Search for the cell housing the specified text and yield its (x, y) center coordinate. 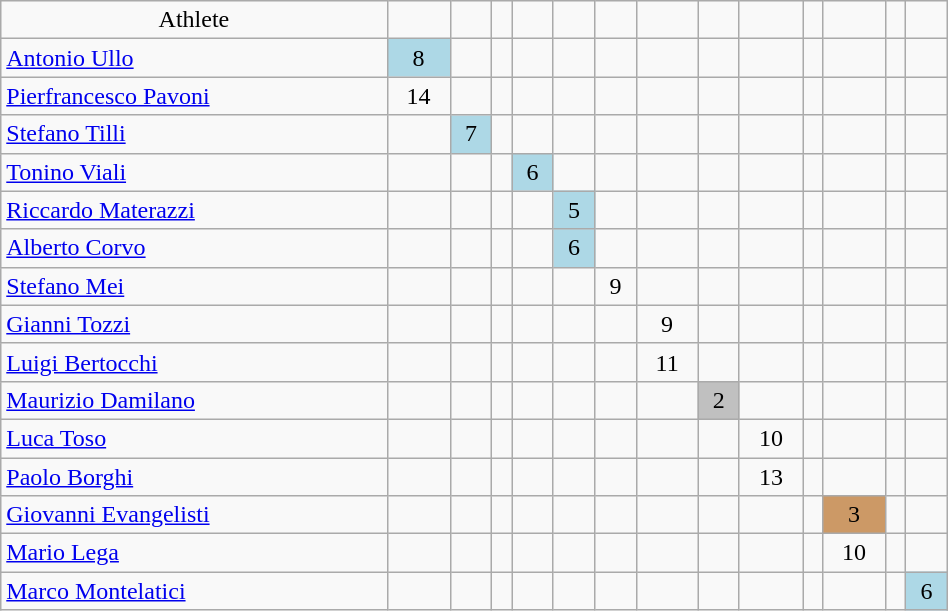
Tonino Viali (194, 172)
Luca Toso (194, 438)
11 (667, 362)
Maurizio Damilano (194, 400)
Gianni Tozzi (194, 324)
Stefano Tilli (194, 134)
Antonio Ullo (194, 58)
7 (471, 134)
2 (719, 400)
Pierfrancesco Pavoni (194, 96)
3 (854, 515)
5 (574, 210)
14 (418, 96)
Marco Montelatici (194, 591)
Stefano Mei (194, 286)
Mario Lega (194, 553)
Riccardo Materazzi (194, 210)
Paolo Borghi (194, 477)
13 (770, 477)
8 (418, 58)
Luigi Bertocchi (194, 362)
Athlete (194, 20)
Alberto Corvo (194, 248)
Giovanni Evangelisti (194, 515)
